From the cell containing the given text, extract its center point as [x, y] coordinate. 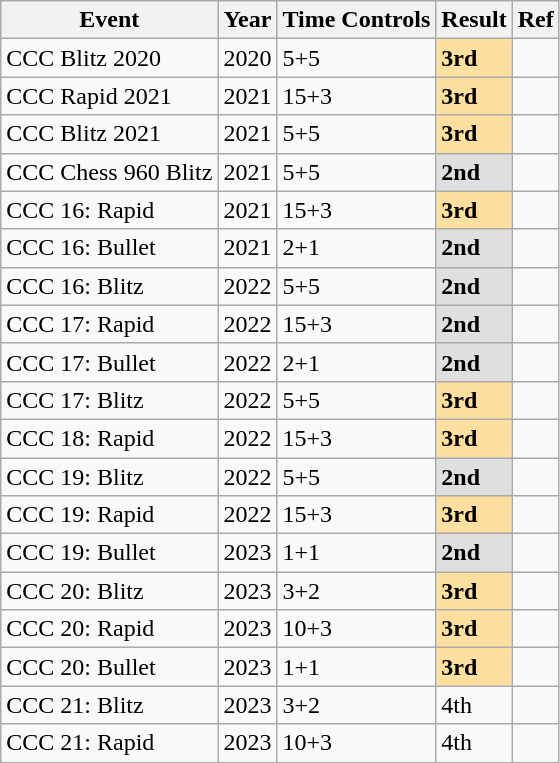
Result [474, 20]
CCC 20: Bullet [110, 667]
CCC 21: Blitz [110, 705]
Ref [536, 20]
CCC 17: Bullet [110, 362]
CCC 16: Rapid [110, 210]
2020 [248, 58]
CCC Chess 960 Blitz [110, 172]
CCC 17: Rapid [110, 324]
CCC 20: Blitz [110, 591]
CCC Blitz 2021 [110, 134]
CCC 19: Bullet [110, 553]
CCC 18: Rapid [110, 438]
CCC 21: Rapid [110, 743]
CCC 19: Rapid [110, 515]
CCC 16: Blitz [110, 286]
Year [248, 20]
CCC Blitz 2020 [110, 58]
Time Controls [356, 20]
CCC Rapid 2021 [110, 96]
CCC 16: Bullet [110, 248]
Event [110, 20]
CCC 20: Rapid [110, 629]
CCC 19: Blitz [110, 477]
CCC 17: Blitz [110, 400]
